Return [X, Y] of the center of cell containing provided text 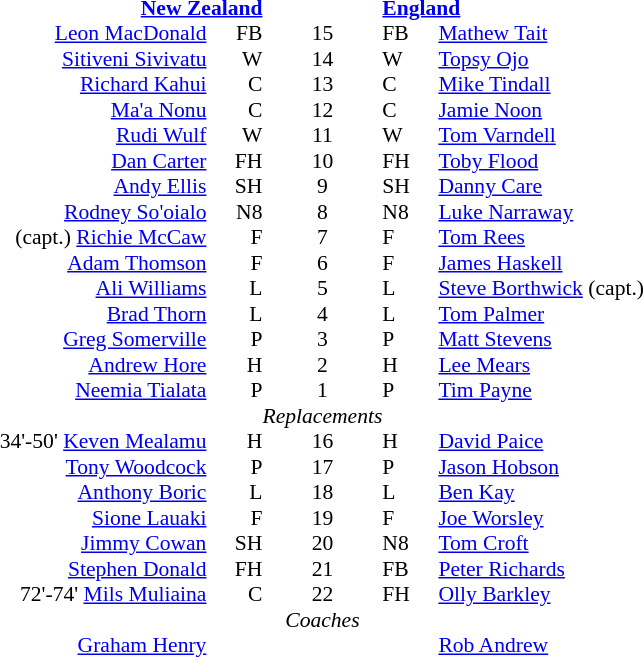
20 [322, 543]
Coaches [322, 620]
1 [322, 391]
10 [322, 161]
3 [322, 339]
4 [322, 314]
8 [322, 212]
14 [322, 59]
5 [322, 289]
6 [322, 263]
11 [322, 135]
15 [322, 33]
12 [322, 110]
2 [322, 365]
7 [322, 237]
19 [322, 518]
18 [322, 493]
17 [322, 467]
9 [322, 187]
21 [322, 569]
22 [322, 595]
13 [322, 85]
16 [322, 441]
Replacements [322, 416]
